Detect which cell encompasses the target text, then output its (X, Y) center coordinate. 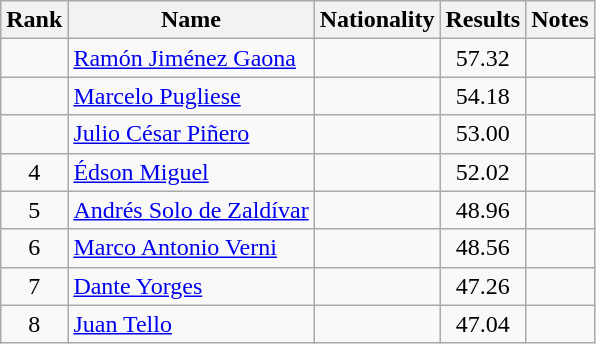
53.00 (483, 134)
Juan Tello (191, 324)
Results (483, 20)
Notes (560, 20)
Andrés Solo de Zaldívar (191, 210)
48.56 (483, 248)
Marco Antonio Verni (191, 248)
Marcelo Pugliese (191, 96)
52.02 (483, 172)
Ramón Jiménez Gaona (191, 58)
6 (34, 248)
8 (34, 324)
47.04 (483, 324)
Dante Yorges (191, 286)
54.18 (483, 96)
47.26 (483, 286)
4 (34, 172)
7 (34, 286)
Rank (34, 20)
48.96 (483, 210)
Édson Miguel (191, 172)
Julio César Piñero (191, 134)
Nationality (377, 20)
5 (34, 210)
57.32 (483, 58)
Name (191, 20)
